Locate the cell with the specified text and output its (X, Y) center coordinate. 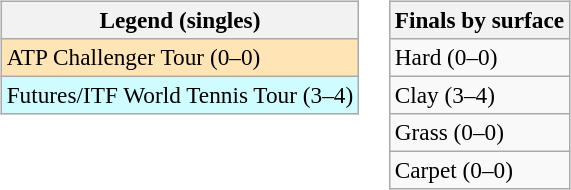
Grass (0–0) (479, 133)
Legend (singles) (180, 20)
Finals by surface (479, 20)
Hard (0–0) (479, 57)
Futures/ITF World Tennis Tour (3–4) (180, 95)
ATP Challenger Tour (0–0) (180, 57)
Clay (3–4) (479, 95)
Carpet (0–0) (479, 171)
